Provide the (x, y) coordinate of the cell's center where the given text is located.  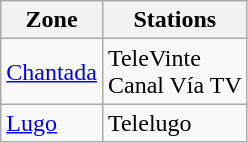
Chantada (52, 72)
TeleVinteCanal Vía TV (174, 72)
Stations (174, 20)
Zone (52, 20)
Lugo (52, 123)
Telelugo (174, 123)
